From the cell containing the given text, extract its center point as [X, Y] coordinate. 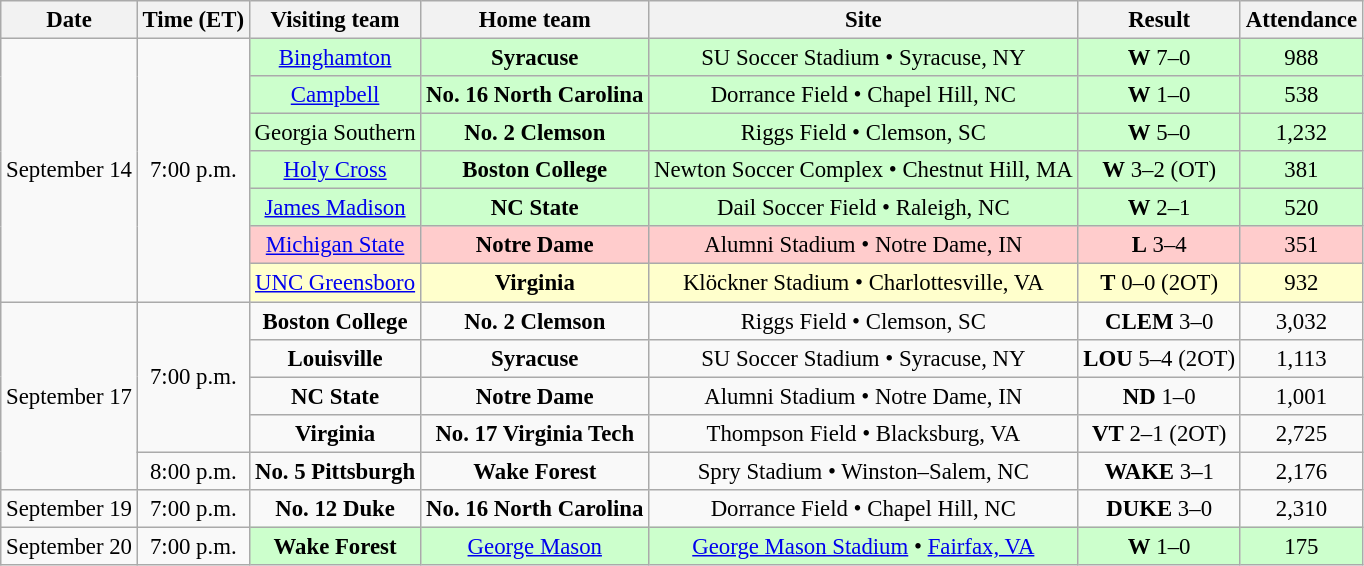
VT 2–1 (2OT) [1159, 433]
2,725 [1301, 433]
1,232 [1301, 133]
Visiting team [335, 20]
932 [1301, 283]
Michigan State [335, 245]
Site [864, 20]
Louisville [335, 358]
George Mason Stadium • Fairfax, VA [864, 546]
8:00 p.m. [193, 471]
W 3–2 (OT) [1159, 170]
W 5–0 [1159, 133]
1,113 [1301, 358]
ND 1–0 [1159, 396]
988 [1301, 58]
Attendance [1301, 20]
351 [1301, 245]
September 19 [69, 509]
George Mason [535, 546]
WAKE 3–1 [1159, 471]
T 0–0 (2OT) [1159, 283]
W 2–1 [1159, 208]
No. 5 Pittsburgh [335, 471]
James Madison [335, 208]
Klöckner Stadium • Charlottesville, VA [864, 283]
No. 17 Virginia Tech [535, 433]
381 [1301, 170]
Home team [535, 20]
175 [1301, 546]
538 [1301, 95]
Time (ET) [193, 20]
Campbell [335, 95]
Result [1159, 20]
2,310 [1301, 509]
Spry Stadium • Winston–Salem, NC [864, 471]
Georgia Southern [335, 133]
W 7–0 [1159, 58]
Date [69, 20]
UNC Greensboro [335, 283]
September 20 [69, 546]
September 17 [69, 396]
2,176 [1301, 471]
Binghamton [335, 58]
1,001 [1301, 396]
DUKE 3–0 [1159, 509]
Holy Cross [335, 170]
LOU 5–4 (2OT) [1159, 358]
3,032 [1301, 321]
L 3–4 [1159, 245]
Thompson Field • Blacksburg, VA [864, 433]
Newton Soccer Complex • Chestnut Hill, MA [864, 170]
Dail Soccer Field • Raleigh, NC [864, 208]
CLEM 3–0 [1159, 321]
520 [1301, 208]
September 14 [69, 170]
No. 12 Duke [335, 509]
